Return [x, y] of the center of cell containing provided text 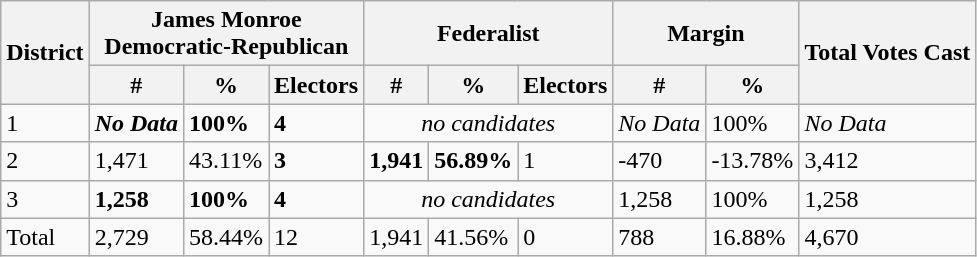
58.44% [226, 237]
-13.78% [752, 161]
0 [566, 237]
Total Votes Cast [888, 52]
-470 [660, 161]
788 [660, 237]
2,729 [136, 237]
41.56% [474, 237]
James MonroeDemocratic-Republican [226, 34]
16.88% [752, 237]
1,471 [136, 161]
56.89% [474, 161]
12 [316, 237]
2 [45, 161]
43.11% [226, 161]
District [45, 52]
Margin [706, 34]
Federalist [488, 34]
3,412 [888, 161]
Total [45, 237]
4,670 [888, 237]
